Extract the [X, Y] coordinate from the center of the cell holding the provided text.  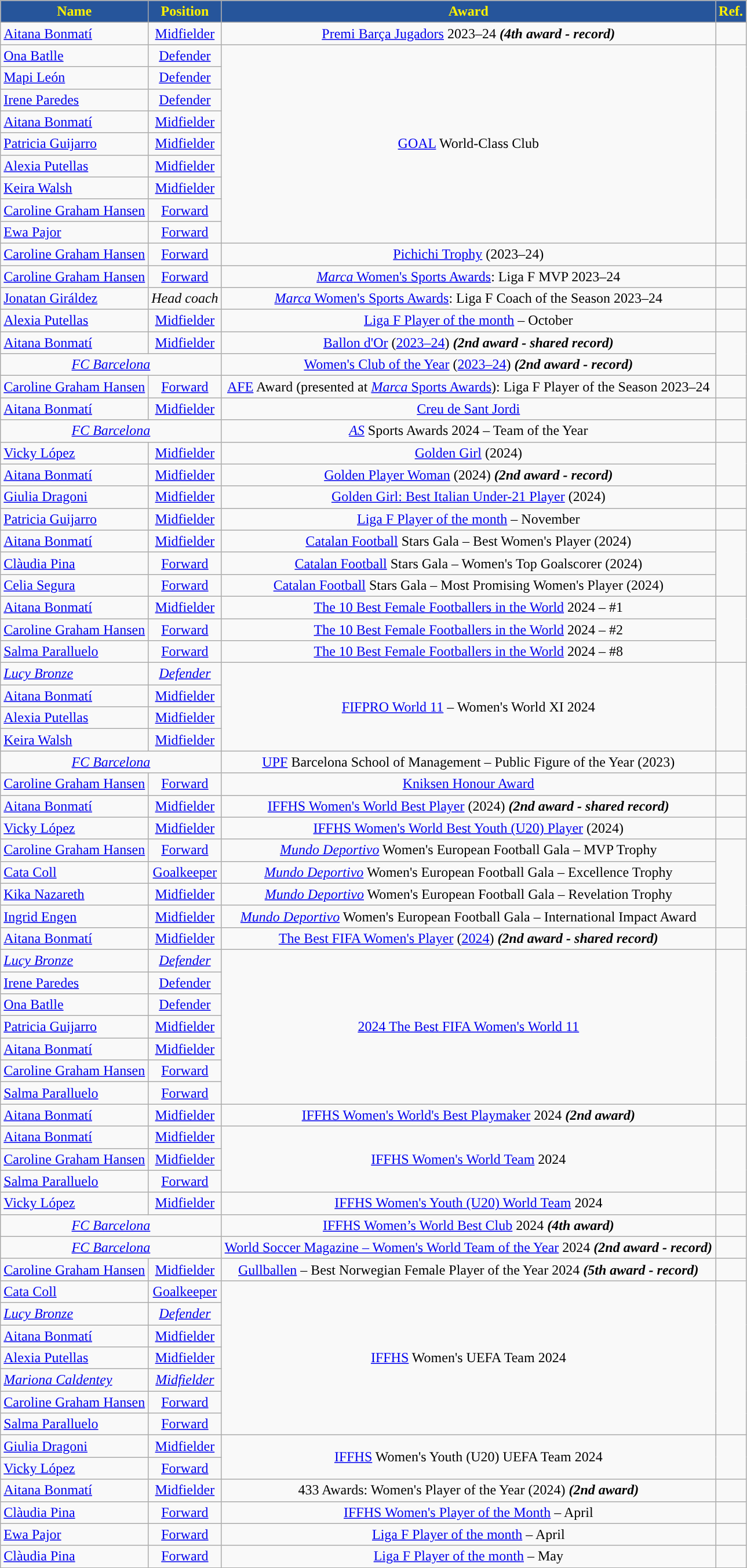
Mundo Deportivo Women's European Football Gala – Excellence Trophy [468, 872]
Celia Segura [74, 585]
Liga F Player of the month – October [468, 321]
UPF Barcelona School of Management – Public Figure of the Year (2023) [468, 762]
AS Sports Awards 2024 – Team of the Year [468, 431]
IFFHS Women's World Best Youth (U20) Player (2024) [468, 828]
Ballon d'Or (2023–24) (2nd award - shared record) [468, 343]
Head coach [185, 299]
The 10 Best Female Footballers in the World 2024 – #1 [468, 607]
Creu de Sant Jordi [468, 409]
Golden Girl (2024) [468, 453]
Award [468, 12]
Mapi León [74, 78]
Marca Women's Sports Awards: Liga F Coach of the Season 2023–24 [468, 299]
Mariona Caldentey [74, 1380]
IFFHS Women's World's Best Playmaker 2024 (2nd award) [468, 1115]
Catalan Football Stars Gala – Best Women's Player (2024) [468, 541]
Gullballen – Best Norwegian Female Player of the Year 2024 (5th award - record) [468, 1269]
IFFHS Women's World Best Player (2024) (2nd award - shared record) [468, 806]
FIFPRO World 11 – Women's World XI 2024 [468, 707]
IFFHS Women’s World Best Club 2024 (4th award) [468, 1225]
Marca Women's Sports Awards: Liga F MVP 2023–24 [468, 277]
Ref. [731, 12]
The 10 Best Female Footballers in the World 2024 – #8 [468, 652]
Mundo Deportivo Women's European Football Gala – Revelation Trophy [468, 894]
Liga F Player of the month – May [468, 1556]
Premi Barça Jugadors 2023–24 (4th award - record) [468, 34]
Golden Girl: Best Italian Under-21 Player (2024) [468, 497]
IFFHS Women's Youth (U20) World Team 2024 [468, 1203]
IFFHS Women's World Team 2024 [468, 1159]
Mundo Deportivo Women's European Football Gala – MVP Trophy [468, 850]
Mundo Deportivo Women's European Football Gala – International Impact Award [468, 916]
Kika Nazareth [74, 894]
Pichichi Trophy (2023–24) [468, 254]
The Best FIFA Women's Player (2024) (2nd award - shared record) [468, 938]
AFE Award (presented at Marca Sports Awards): Liga F Player of the Season 2023–24 [468, 387]
Liga F Player of the month – April [468, 1534]
Golden Player Woman (2024) (2nd award - record) [468, 475]
Catalan Football Stars Gala – Most Promising Women's Player (2024) [468, 585]
433 Awards: Women's Player of the Year (2024) (2nd award) [468, 1490]
World Soccer Magazine – Women's World Team of the Year 2024 (2nd award - record) [468, 1247]
Ingrid Engen [74, 916]
IFFHS Women's Player of the Month – April [468, 1512]
Position [185, 12]
The 10 Best Female Footballers in the World 2024 – #2 [468, 629]
Name [74, 12]
Women's Club of the Year (2023–24) (2nd award - record) [468, 365]
IFFHS Women's Youth (U20) UEFA Team 2024 [468, 1457]
Jonatan Giráldez [74, 299]
GOAL World-Class Club [468, 144]
2024 The Best FIFA Women's World 11 [468, 1026]
Kniksen Honour Award [468, 784]
IFFHS Women's UEFA Team 2024 [468, 1358]
Catalan Football Stars Gala – Women's Top Goalscorer (2024) [468, 563]
Liga F Player of the month – November [468, 519]
